Extract the (X, Y) coordinate from the center of the cell holding the provided text.  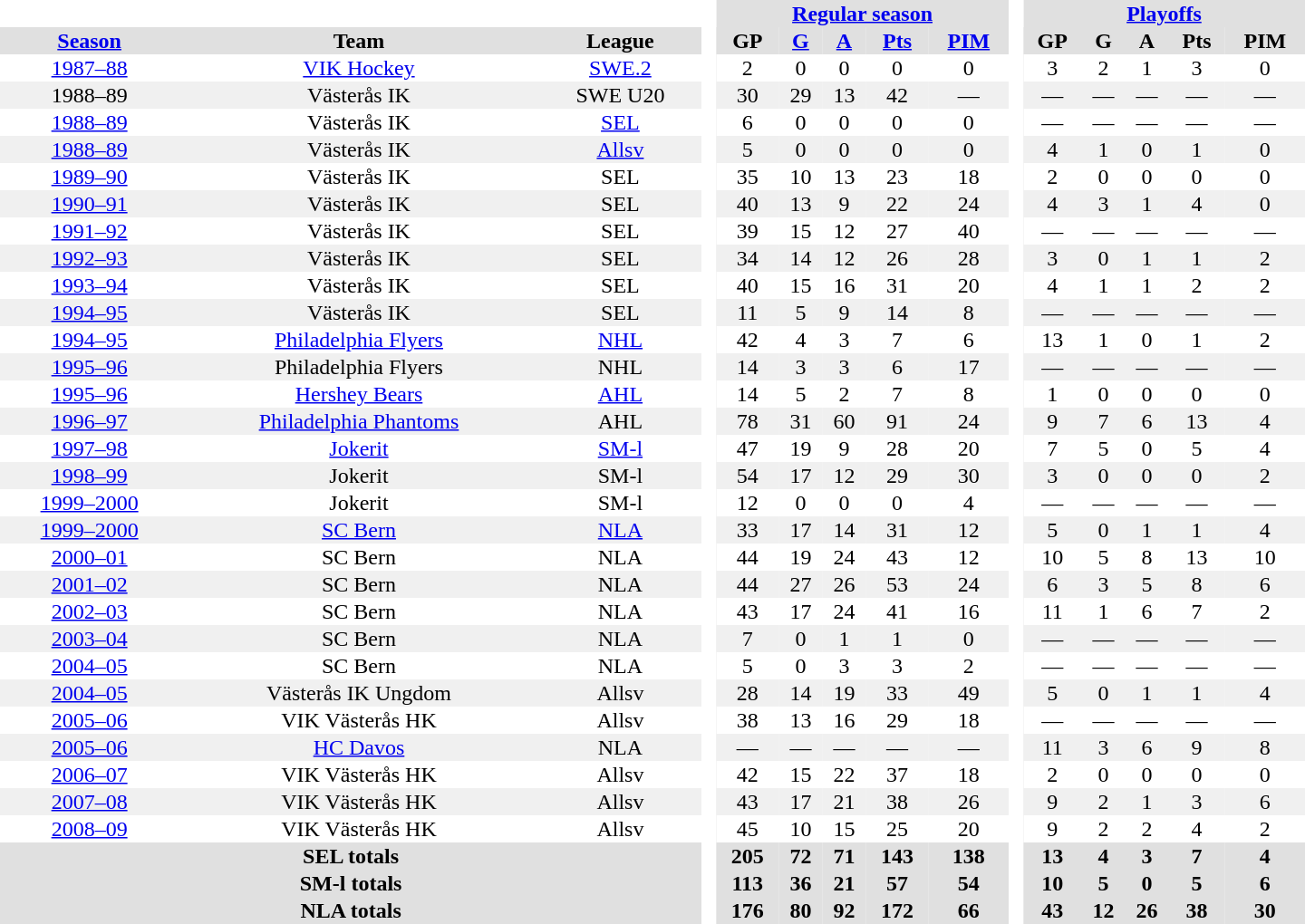
1987–88 (89, 68)
2002–03 (89, 611)
2001–02 (89, 584)
71 (844, 856)
205 (747, 856)
37 (897, 775)
Playoffs (1164, 14)
176 (747, 910)
23 (897, 177)
57 (897, 883)
47 (747, 448)
SWE.2 (620, 68)
Regular season (863, 14)
SM-l totals (351, 883)
41 (897, 611)
34 (747, 258)
SEL totals (351, 856)
SWE U20 (620, 95)
60 (844, 421)
35 (747, 177)
172 (897, 910)
NLA totals (351, 910)
1989–90 (89, 177)
Hershey Bears (359, 394)
Team (359, 41)
25 (897, 829)
143 (897, 856)
Philadelphia Phantoms (359, 421)
72 (800, 856)
80 (800, 910)
39 (747, 231)
92 (844, 910)
1998–99 (89, 476)
1992–93 (89, 258)
138 (969, 856)
2003–04 (89, 639)
1991–92 (89, 231)
1993–94 (89, 285)
91 (897, 421)
League (620, 41)
Västerås IK Ungdom (359, 693)
2007–08 (89, 802)
53 (897, 584)
Season (89, 41)
49 (969, 693)
VIK Hockey (359, 68)
1990–91 (89, 204)
45 (747, 829)
2000–01 (89, 557)
78 (747, 421)
HC Davos (359, 747)
2008–09 (89, 829)
66 (969, 910)
1997–98 (89, 448)
36 (800, 883)
113 (747, 883)
2006–07 (89, 775)
1996–97 (89, 421)
